Capture the cell that displays the provided text and extract its [x, y] central coordinate. 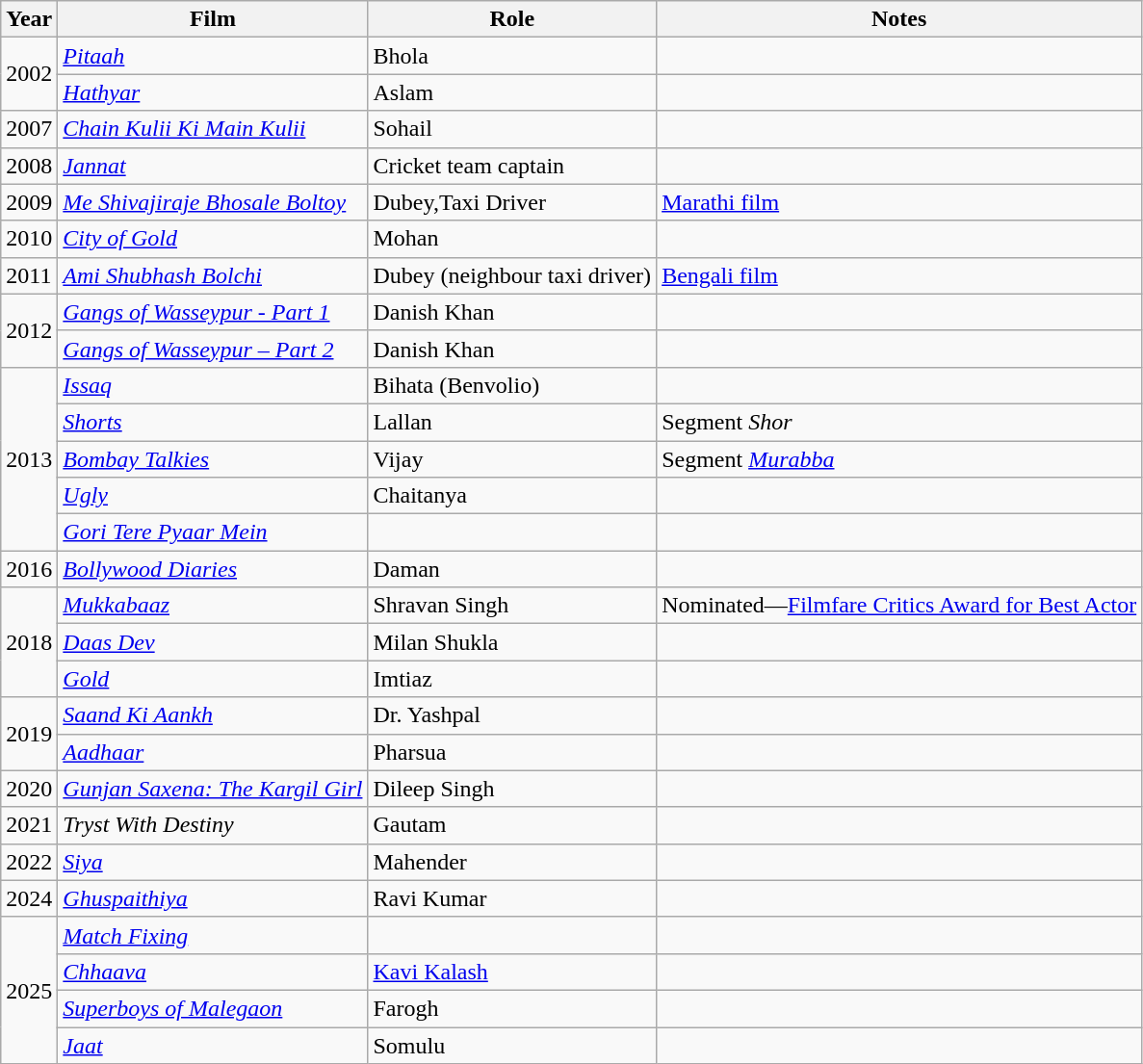
2016 [29, 569]
Dubey,Taxi Driver [512, 202]
Superboys of Malegaon [213, 1008]
Daman [512, 569]
Daas Dev [213, 642]
Ugly [213, 496]
Me Shivajiraje Bhosale Boltoy [213, 202]
2007 [29, 129]
Gori Tere Pyaar Mein [213, 532]
Farogh [512, 1008]
2011 [29, 275]
Cricket team captain [512, 166]
2010 [29, 239]
2019 [29, 734]
Year [29, 19]
Dubey (neighbour taxi driver) [512, 275]
Mukkabaaz [213, 606]
Issaq [213, 385]
Aslam [512, 92]
Film [213, 19]
Kavi Kalash [512, 972]
Bhola [512, 56]
Gautam [512, 825]
Tryst With Destiny [213, 825]
Siya [213, 862]
Hathyar [213, 92]
Pitaah [213, 56]
Match Fixing [213, 935]
Gold [213, 679]
Gangs of Wasseypur – Part 2 [213, 349]
Ravi Kumar [512, 898]
Gunjan Saxena: The Kargil Girl [213, 789]
Shorts [213, 422]
Somulu [512, 1045]
Vijay [512, 459]
2020 [29, 789]
2018 [29, 642]
2025 [29, 990]
Shravan Singh [512, 606]
2021 [29, 825]
City of Gold [213, 239]
Sohail [512, 129]
2024 [29, 898]
Bombay Talkies [213, 459]
Saand Ki Aankh [213, 715]
Jaat [213, 1045]
Ami Shubhash Bolchi [213, 275]
Bihata (Benvolio) [512, 385]
Role [512, 19]
Mohan [512, 239]
Nominated—Filmfare Critics Award for Best Actor [899, 606]
2012 [29, 330]
Bengali film [899, 275]
Bollywood Diaries [213, 569]
Marathi film [899, 202]
Gangs of Wasseypur - Part 1 [213, 312]
Milan Shukla [512, 642]
2009 [29, 202]
Notes [899, 19]
Chain Kulii Ki Main Kulii [213, 129]
2008 [29, 166]
Jannat [213, 166]
Segment Shor [899, 422]
2002 [29, 74]
Chhaava [213, 972]
Imtiaz [512, 679]
2022 [29, 862]
Pharsua [512, 752]
Ghuspaithiya [213, 898]
Lallan [512, 422]
Dileep Singh [512, 789]
Mahender [512, 862]
Chaitanya [512, 496]
Aadhaar [213, 752]
Segment Murabba [899, 459]
2013 [29, 458]
Dr. Yashpal [512, 715]
